Pinpoint the cell where the given text exists, returning its (x, y) midpoint coordinate. 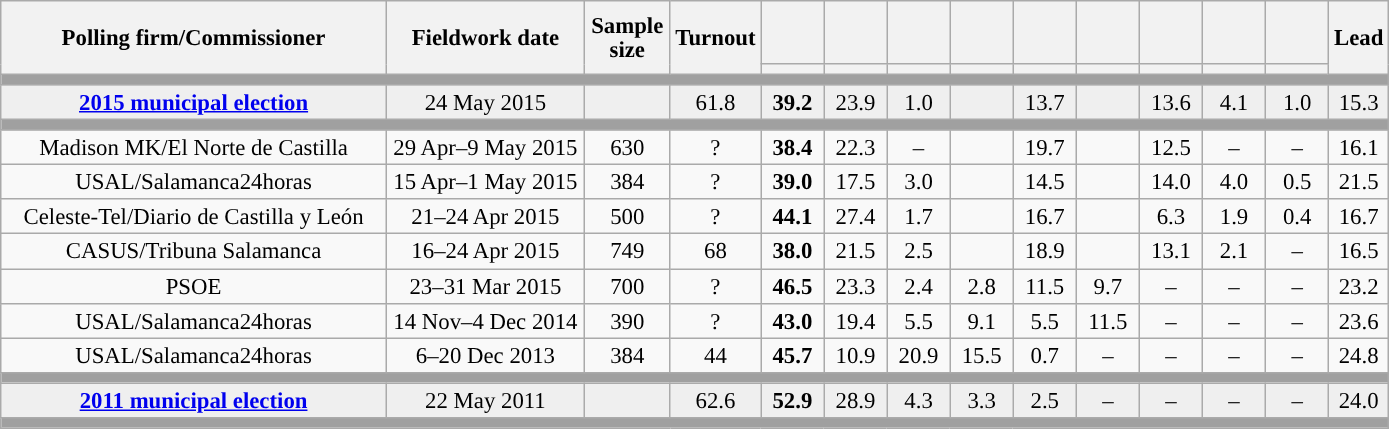
Madison MK/El Norte de Castilla (194, 148)
43.0 (792, 320)
15.3 (1359, 102)
38.4 (792, 148)
24.8 (1359, 356)
19.7 (1044, 148)
10.9 (856, 356)
6–20 Dec 2013 (485, 356)
1.9 (1234, 218)
27.4 (856, 218)
2.1 (1234, 252)
24.0 (1359, 400)
4.1 (1234, 102)
1.7 (918, 218)
Sample size (627, 38)
39.2 (792, 102)
6.3 (1170, 218)
52.9 (792, 400)
749 (627, 252)
14.5 (1044, 182)
500 (627, 218)
39.0 (792, 182)
13.1 (1170, 252)
700 (627, 286)
21–24 Apr 2015 (485, 218)
29 Apr–9 May 2015 (485, 148)
13.7 (1044, 102)
15 Apr–1 May 2015 (485, 182)
28.9 (856, 400)
2.4 (918, 286)
23.9 (856, 102)
23–31 Mar 2015 (485, 286)
2015 municipal election (194, 102)
13.6 (1170, 102)
12.5 (1170, 148)
14.0 (1170, 182)
22 May 2011 (485, 400)
4.3 (918, 400)
16–24 Apr 2015 (485, 252)
16.5 (1359, 252)
PSOE (194, 286)
45.7 (792, 356)
16.1 (1359, 148)
9.1 (982, 320)
68 (716, 252)
23.2 (1359, 286)
9.7 (1108, 286)
0.4 (1298, 218)
22.3 (856, 148)
17.5 (856, 182)
3.0 (918, 182)
18.9 (1044, 252)
Lead (1359, 38)
14 Nov–4 Dec 2014 (485, 320)
23.3 (856, 286)
Polling firm/Commissioner (194, 38)
390 (627, 320)
44 (716, 356)
24 May 2015 (485, 102)
Fieldwork date (485, 38)
2011 municipal election (194, 400)
23.6 (1359, 320)
62.6 (716, 400)
630 (627, 148)
4.0 (1234, 182)
CASUS/Tribuna Salamanca (194, 252)
0.7 (1044, 356)
15.5 (982, 356)
46.5 (792, 286)
19.4 (856, 320)
Turnout (716, 38)
Celeste-Tel/Diario de Castilla y León (194, 218)
20.9 (918, 356)
3.3 (982, 400)
2.8 (982, 286)
0.5 (1298, 182)
61.8 (716, 102)
44.1 (792, 218)
38.0 (792, 252)
